Locate the cell with the specified text and output its (X, Y) center coordinate. 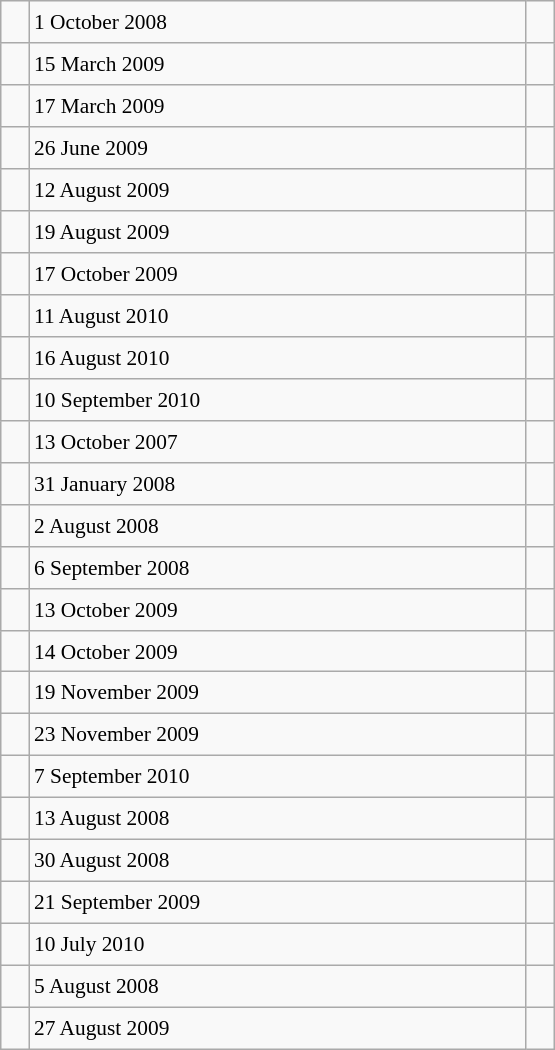
1 October 2008 (278, 22)
2 August 2008 (278, 525)
13 October 2007 (278, 441)
30 August 2008 (278, 861)
13 August 2008 (278, 819)
14 October 2009 (278, 651)
6 September 2008 (278, 567)
7 September 2010 (278, 777)
12 August 2009 (278, 190)
5 August 2008 (278, 986)
15 March 2009 (278, 64)
23 November 2009 (278, 735)
10 September 2010 (278, 399)
17 March 2009 (278, 106)
27 August 2009 (278, 1028)
31 January 2008 (278, 483)
13 October 2009 (278, 609)
19 November 2009 (278, 693)
21 September 2009 (278, 903)
26 June 2009 (278, 148)
19 August 2009 (278, 232)
17 October 2009 (278, 274)
16 August 2010 (278, 358)
10 July 2010 (278, 945)
11 August 2010 (278, 316)
